For the text-containing cell, return its midpoint in [x, y] coordinate format. 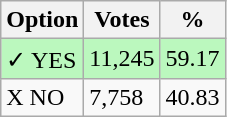
40.83 [192, 97]
Votes [122, 20]
Option [42, 20]
✓ YES [42, 59]
% [192, 20]
7,758 [122, 97]
59.17 [192, 59]
X NO [42, 97]
11,245 [122, 59]
